For the text-containing cell, return its midpoint in [x, y] coordinate format. 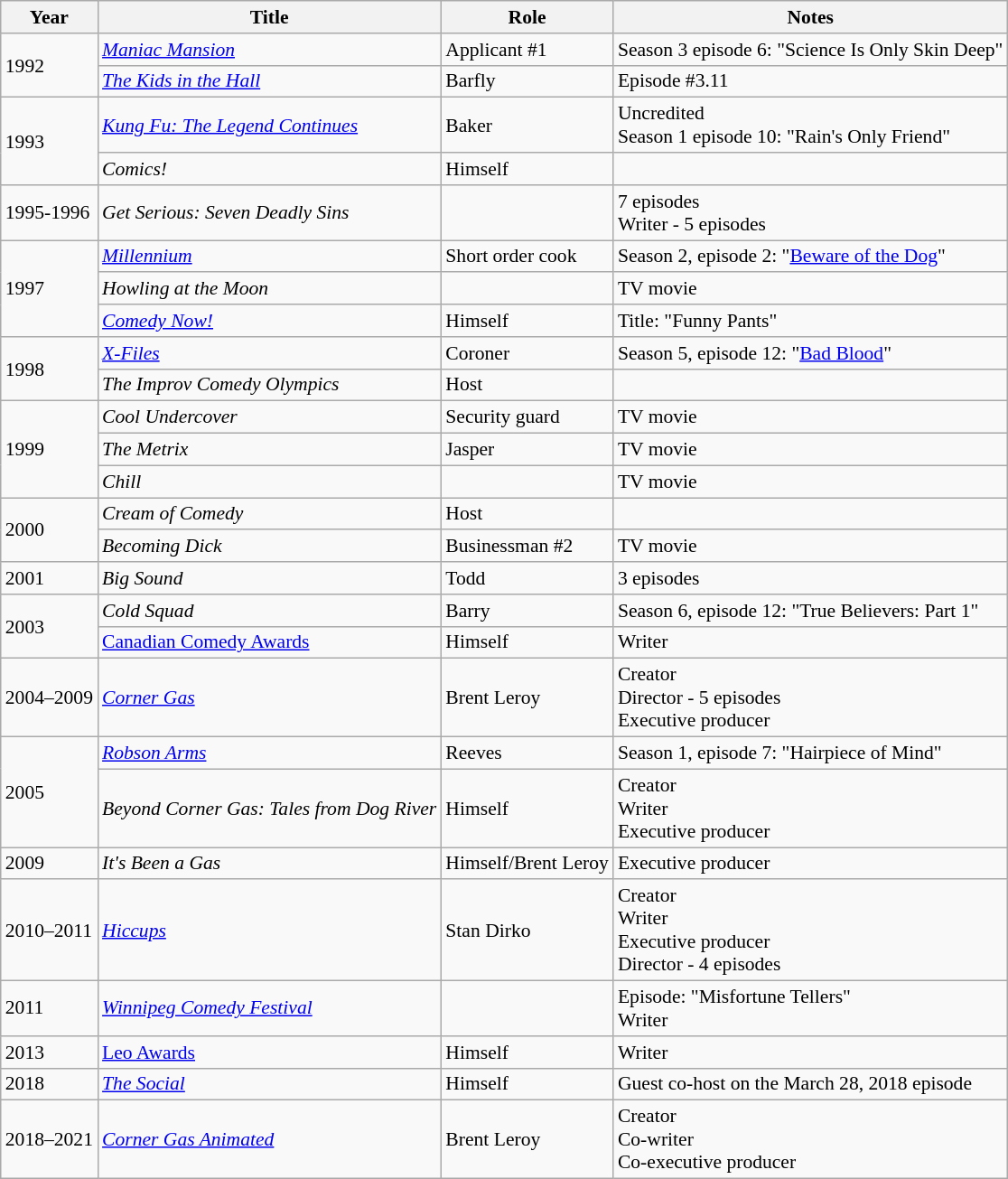
Canadian Comedy Awards [269, 642]
Season 5, episode 12: "Bad Blood" [811, 353]
Coroner [527, 353]
Episode #3.11 [811, 81]
2018–2021 [49, 1140]
Uncredited Season 1 episode 10: "Rain's Only Friend" [811, 125]
Creator Writer Executive producer [811, 808]
Businessman #2 [527, 547]
2003 [49, 627]
Executive producer [811, 864]
X-Files [269, 353]
2018 [49, 1084]
Leo Awards [269, 1053]
Maniac Mansion [269, 50]
The Improv Comedy Olympics [269, 385]
Chill [269, 482]
The Social [269, 1084]
Creator Co-writer Co-executive producer [811, 1140]
3 episodes [811, 578]
Get Serious: Seven Deadly Sins [269, 213]
1997 [49, 289]
The Metrix [269, 450]
1993 [49, 141]
1999 [49, 450]
Kung Fu: The Legend Continues [269, 125]
Cream of Comedy [269, 514]
Robson Arms [269, 753]
1998 [49, 369]
1995-1996 [49, 213]
Winnipeg Comedy Festival [269, 1008]
Baker [527, 125]
1992 [49, 65]
2011 [49, 1008]
Beyond Corner Gas: Tales from Dog River [269, 808]
7 episodes Writer - 5 episodes [811, 213]
Year [49, 17]
Creator Writer Executive producer Director - 4 episodes [811, 931]
Security guard [527, 417]
It's Been a Gas [269, 864]
Cool Undercover [269, 417]
Hiccups [269, 931]
Howling at the Moon [269, 289]
Todd [527, 578]
Corner Gas Animated [269, 1140]
Stan Dirko [527, 931]
Corner Gas [269, 697]
2013 [49, 1053]
Comics! [269, 169]
Applicant #1 [527, 50]
Season 3 episode 6: "Science Is Only Skin Deep" [811, 50]
Barry [527, 611]
2000 [49, 529]
Reeves [527, 753]
Title: "Funny Pants" [811, 321]
Title [269, 17]
Becoming Dick [269, 547]
2010–2011 [49, 931]
Jasper [527, 450]
2004–2009 [49, 697]
Episode: "Misfortune Tellers" Writer [811, 1008]
2001 [49, 578]
Millennium [269, 257]
Cold Squad [269, 611]
Season 1, episode 7: "Hairpiece of Mind" [811, 753]
Notes [811, 17]
The Kids in the Hall [269, 81]
Himself/Brent Leroy [527, 864]
2009 [49, 864]
Guest co-host on the March 28, 2018 episode [811, 1084]
2005 [49, 792]
Big Sound [269, 578]
Barfly [527, 81]
Season 2, episode 2: "Beware of the Dog" [811, 257]
Comedy Now! [269, 321]
Role [527, 17]
Season 6, episode 12: "True Believers: Part 1" [811, 611]
Creator Director - 5 episodes Executive producer [811, 697]
Short order cook [527, 257]
